Locate the cell with the specified text and output its (X, Y) center coordinate. 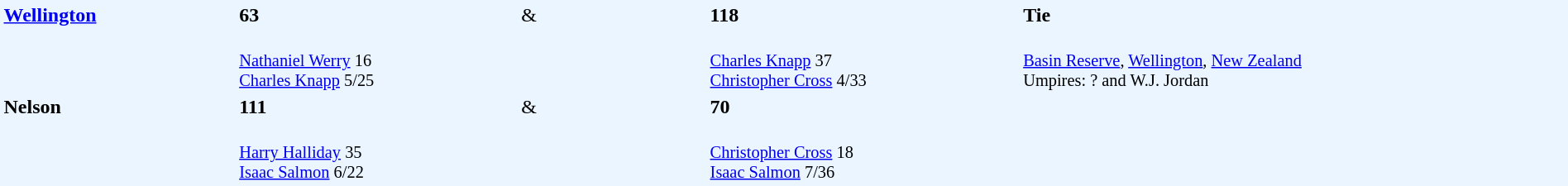
118 (864, 15)
111 (378, 107)
Basin Reserve, Wellington, New Zealand Umpires: ? and W.J. Jordan (1293, 107)
63 (378, 15)
Wellington (119, 47)
70 (864, 107)
Tie (1293, 15)
Nathaniel Werry 16 Charles Knapp 5/25 (378, 61)
Charles Knapp 37 Christopher Cross 4/33 (864, 61)
Harry Halliday 35 Isaac Salmon 6/22 (378, 152)
Christopher Cross 18 Isaac Salmon 7/36 (864, 152)
Nelson (119, 139)
